Determine the (X, Y) coordinate at the center of the cell enclosing the given text.  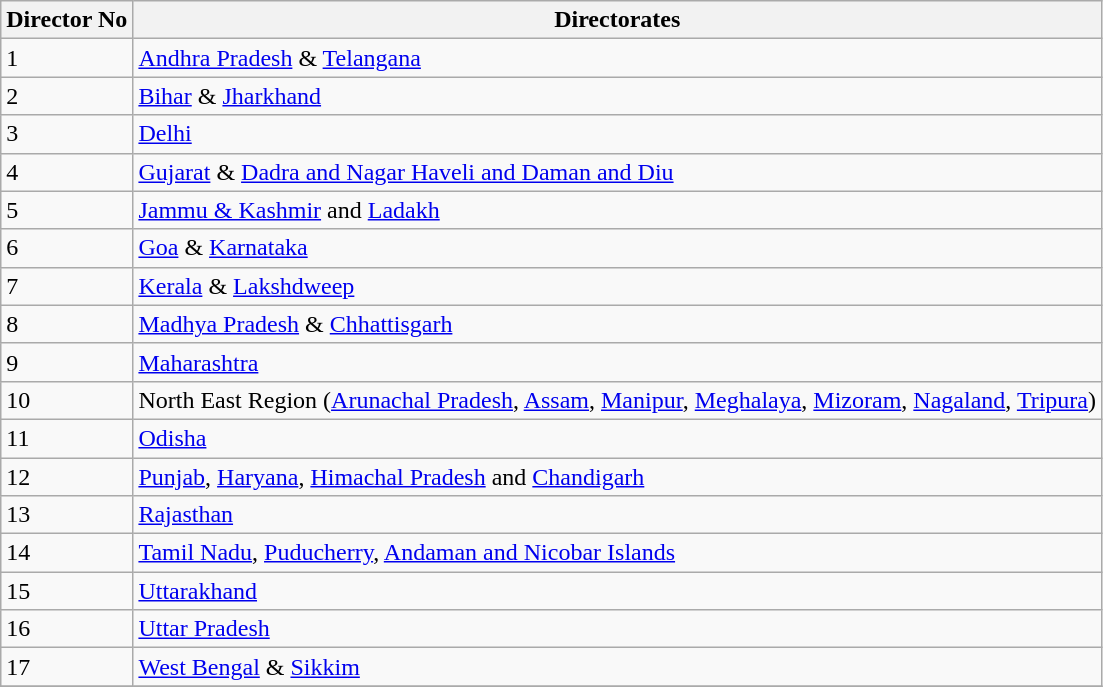
15 (67, 591)
Gujarat & Dadra and Nagar Haveli and Daman and Diu (618, 172)
Madhya Pradesh & Chhattisgarh (618, 324)
4 (67, 172)
Tamil Nadu, Puducherry, Andaman and Nicobar Islands (618, 553)
Jammu & Kashmir and Ladakh (618, 210)
16 (67, 629)
2 (67, 96)
10 (67, 400)
Kerala & Lakshdweep (618, 286)
Andhra Pradesh & Telangana (618, 58)
14 (67, 553)
8 (67, 324)
Odisha (618, 438)
12 (67, 477)
Director No (67, 20)
Maharashtra (618, 362)
7 (67, 286)
9 (67, 362)
Bihar & Jharkhand (618, 96)
Punjab, Haryana, Himachal Pradesh and Chandigarh (618, 477)
Uttarakhand (618, 591)
6 (67, 248)
Rajasthan (618, 515)
Goa & Karnataka (618, 248)
Uttar Pradesh (618, 629)
West Bengal & Sikkim (618, 667)
11 (67, 438)
North East Region (Arunachal Pradesh, Assam, Manipur, Meghalaya, Mizoram, Nagaland, Tripura) (618, 400)
Delhi (618, 134)
3 (67, 134)
13 (67, 515)
17 (67, 667)
1 (67, 58)
5 (67, 210)
Directorates (618, 20)
